Extract the [X, Y] coordinate from the center of the cell holding the provided text.  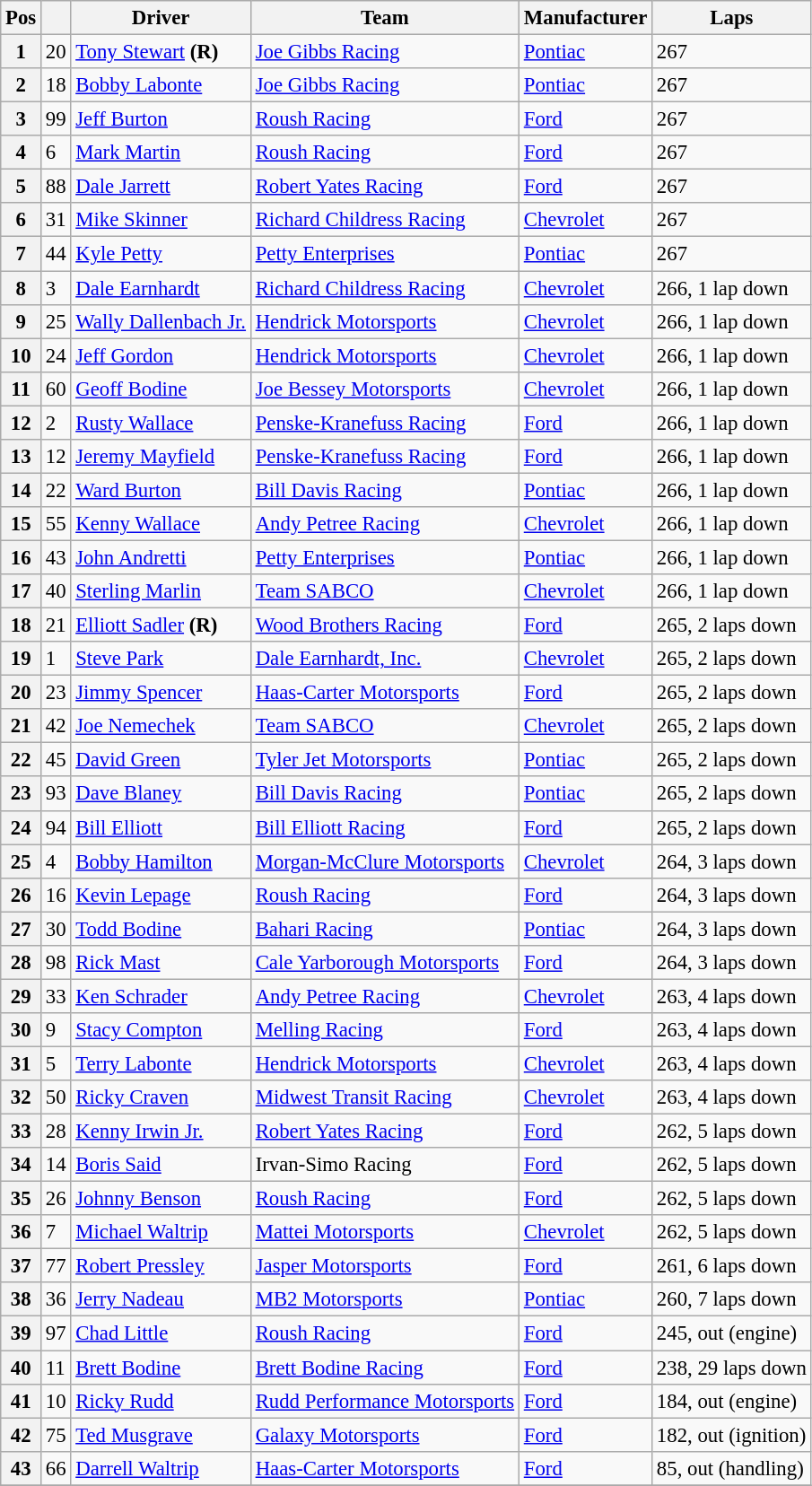
Team [384, 18]
Joe Nemechek [161, 726]
Tony Stewart (R) [161, 52]
David Green [161, 760]
Bahari Racing [384, 929]
182, out (ignition) [732, 1435]
Mattei Motorsports [384, 1232]
39 [22, 1333]
Darrell Waltrip [161, 1468]
Robert Pressley [161, 1266]
94 [56, 827]
85, out (handling) [732, 1468]
Ricky Rudd [161, 1401]
Kenny Wallace [161, 524]
Jeff Burton [161, 119]
Mike Skinner [161, 220]
Laps [732, 18]
Jimmy Spencer [161, 693]
Johnny Benson [161, 1199]
Rusty Wallace [161, 423]
Joe Bessey Motorsports [384, 389]
Bill Elliott Racing [384, 827]
Dale Earnhardt, Inc. [384, 659]
Kevin Lepage [161, 895]
Wood Brothers Racing [384, 625]
Geoff Bodine [161, 389]
Jeremy Mayfield [161, 457]
Cale Yarborough Motorsports [384, 963]
93 [56, 794]
Melling Racing [384, 1030]
32 [22, 1097]
Manufacturer [585, 18]
MB2 Motorsports [384, 1300]
Stacy Compton [161, 1030]
77 [56, 1266]
Jerry Nadeau [161, 1300]
Driver [161, 18]
Kenny Irwin Jr. [161, 1132]
Bill Elliott [161, 827]
Dale Jarrett [161, 187]
Ted Musgrave [161, 1435]
Dave Blaney [161, 794]
Boris Said [161, 1165]
245, out (engine) [732, 1333]
55 [56, 524]
Ricky Craven [161, 1097]
John Andretti [161, 557]
Michael Waltrip [161, 1232]
Pos [22, 18]
Rudd Performance Motorsports [384, 1401]
184, out (engine) [732, 1401]
15 [22, 524]
Rick Mast [161, 963]
44 [56, 254]
Elliott Sadler (R) [161, 625]
Irvan-Simo Racing [384, 1165]
13 [22, 457]
Ken Schrader [161, 996]
35 [22, 1199]
66 [56, 1468]
75 [56, 1435]
19 [22, 659]
37 [22, 1266]
Chad Little [161, 1333]
Jeff Gordon [161, 355]
Morgan-McClure Motorsports [384, 861]
261, 6 laps down [732, 1266]
260, 7 laps down [732, 1300]
Bobby Labonte [161, 85]
50 [56, 1097]
8 [22, 288]
45 [56, 760]
Wally Dallenbach Jr. [161, 321]
Bobby Hamilton [161, 861]
97 [56, 1333]
99 [56, 119]
Terry Labonte [161, 1063]
Tyler Jet Motorsports [384, 760]
34 [22, 1165]
41 [22, 1401]
27 [22, 929]
88 [56, 187]
17 [22, 591]
Kyle Petty [161, 254]
Galaxy Motorsports [384, 1435]
98 [56, 963]
Jasper Motorsports [384, 1266]
Midwest Transit Racing [384, 1097]
238, 29 laps down [732, 1368]
Steve Park [161, 659]
Brett Bodine [161, 1368]
Sterling Marlin [161, 591]
60 [56, 389]
Brett Bodine Racing [384, 1368]
Ward Burton [161, 490]
Mark Martin [161, 153]
Dale Earnhardt [161, 288]
29 [22, 996]
Todd Bodine [161, 929]
38 [22, 1300]
